Find where the given text appears and provide that cell's center as [X, Y] coordinate. 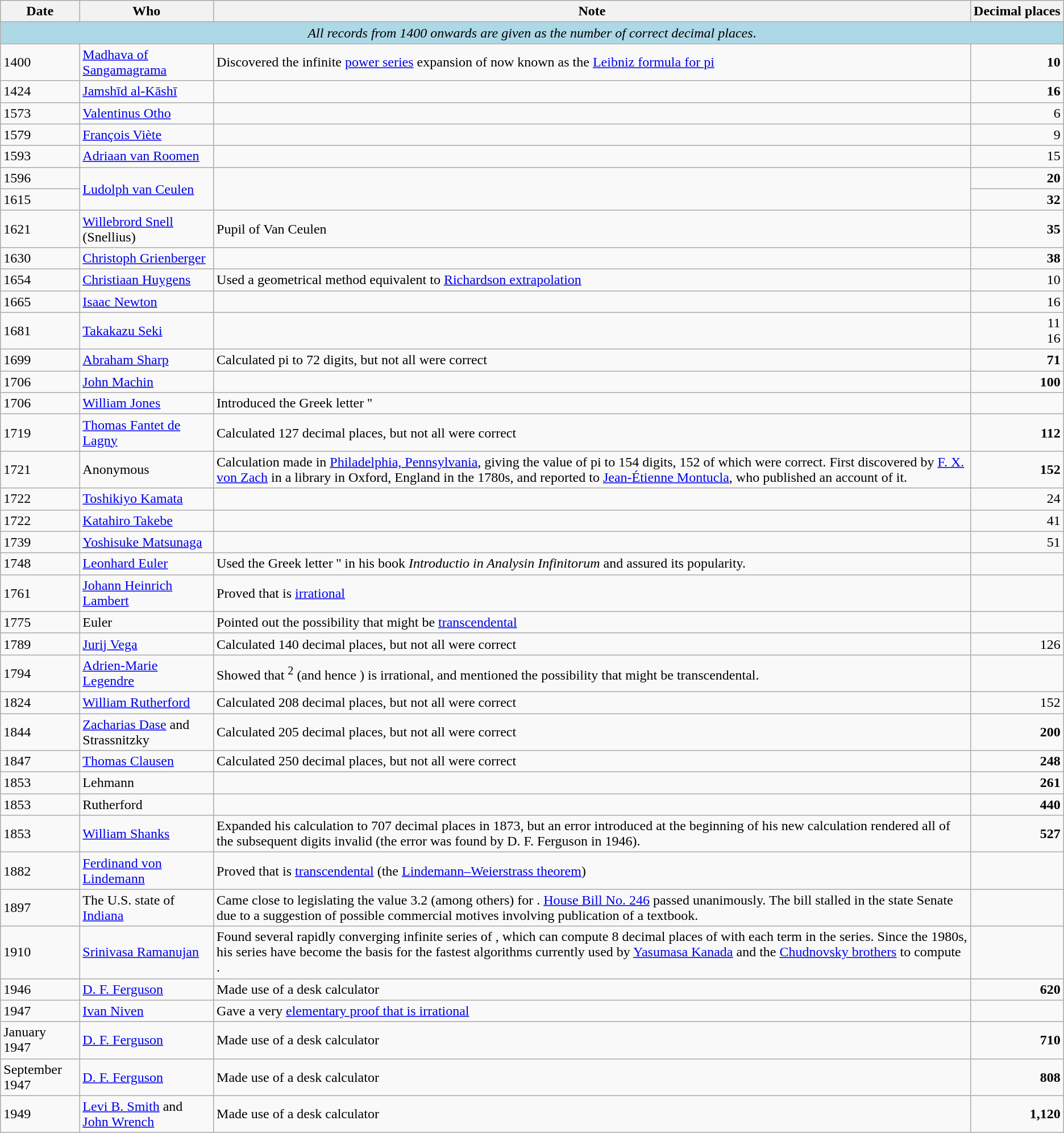
1579 [40, 135]
808 [1017, 1077]
6 [1017, 113]
1,120 [1017, 1114]
Ludolph van Ceulen [147, 189]
The U.S. state of Indiana [147, 908]
Date [40, 11]
Zacharias Dase and Strassnitzky [147, 732]
11 16 [1017, 331]
Calculated 127 decimal places, but not all were correct [592, 433]
100 [1017, 382]
Katahiro Takebe [147, 520]
1699 [40, 360]
1794 [40, 673]
1721 [40, 469]
1910 [40, 952]
1789 [40, 644]
20 [1017, 178]
1824 [40, 702]
Ferdinand von Lindemann [147, 870]
Calculated 140 decimal places, but not all were correct [592, 644]
261 [1017, 783]
Christoph Grienberger [147, 258]
Used the Greek letter '' in his book Introductio in Analysin Infinitorum and assured its popularity. [592, 564]
710 [1017, 1040]
Showed that 2 (and hence ) is irrational, and mentioned the possibility that might be transcendental. [592, 673]
1719 [40, 433]
Johann Heinrich Lambert [147, 593]
1596 [40, 178]
1630 [40, 258]
Takakazu Seki [147, 331]
Decimal places [1017, 11]
1621 [40, 228]
Willebrord Snell (Snellius) [147, 228]
126 [1017, 644]
Pointed out the possibility that might be transcendental [592, 622]
41 [1017, 520]
1897 [40, 908]
Thomas Fantet de Lagny [147, 433]
620 [1017, 989]
Madhava of Sangamagrama [147, 63]
527 [1017, 834]
Leonhard Euler [147, 564]
Proved that is transcendental (the Lindemann–Weierstrass theorem) [592, 870]
1573 [40, 113]
1665 [40, 302]
Who [147, 11]
Srinivasa Ramanujan [147, 952]
1949 [40, 1114]
Anonymous [147, 469]
Proved that is irrational [592, 593]
Thomas Clausen [147, 761]
1847 [40, 761]
1615 [40, 199]
Gave a very elementary proof that is irrational [592, 1011]
Jurij Vega [147, 644]
24 [1017, 499]
Calculated pi to 72 digits, but not all were correct [592, 360]
Ivan Niven [147, 1011]
Used a geometrical method equivalent to Richardson extrapolation [592, 280]
32 [1017, 199]
200 [1017, 732]
51 [1017, 542]
September 1947 [40, 1077]
Yoshisuke Matsunaga [147, 542]
1748 [40, 564]
William Rutherford [147, 702]
Note [592, 11]
Lehmann [147, 783]
François Viète [147, 135]
Pupil of Van Ceulen [592, 228]
1947 [40, 1011]
Levi B. Smith and John Wrench [147, 1114]
1424 [40, 91]
1761 [40, 593]
1400 [40, 63]
All records from 1400 onwards are given as the number of correct decimal places. [532, 33]
35 [1017, 228]
440 [1017, 805]
1775 [40, 622]
Toshikiyo Kamata [147, 499]
Isaac Newton [147, 302]
248 [1017, 761]
Adriaan van Roomen [147, 156]
Rutherford [147, 805]
William Shanks [147, 834]
9 [1017, 135]
1946 [40, 989]
112 [1017, 433]
71 [1017, 360]
1739 [40, 542]
Christiaan Huygens [147, 280]
38 [1017, 258]
1654 [40, 280]
1844 [40, 732]
Abraham Sharp [147, 360]
Euler [147, 622]
Introduced the Greek letter '' [592, 403]
1593 [40, 156]
Jamshīd al-Kāshī [147, 91]
John Machin [147, 382]
Calculated 205 decimal places, but not all were correct [592, 732]
1882 [40, 870]
15 [1017, 156]
Discovered the infinite power series expansion of now known as the Leibniz formula for pi [592, 63]
William Jones [147, 403]
January 1947 [40, 1040]
1681 [40, 331]
Valentinus Otho [147, 113]
Calculated 250 decimal places, but not all were correct [592, 761]
Calculated 208 decimal places, but not all were correct [592, 702]
Adrien-Marie Legendre [147, 673]
